Output the [x, y] coordinate of the center of the cell containing the given text.  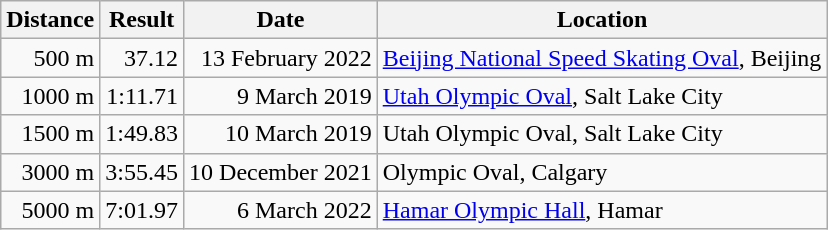
10 December 2021 [281, 172]
13 February 2022 [281, 58]
1:49.83 [142, 134]
7:01.97 [142, 210]
1000 m [50, 96]
3:55.45 [142, 172]
Result [142, 20]
Distance [50, 20]
3000 m [50, 172]
Hamar Olympic Hall, Hamar [602, 210]
Olympic Oval, Calgary [602, 172]
1500 m [50, 134]
Beijing National Speed Skating Oval, Beijing [602, 58]
9 March 2019 [281, 96]
Location [602, 20]
6 March 2022 [281, 210]
1:11.71 [142, 96]
Date [281, 20]
37.12 [142, 58]
10 March 2019 [281, 134]
5000 m [50, 210]
500 m [50, 58]
